For the text-containing cell, return its midpoint in [X, Y] coordinate format. 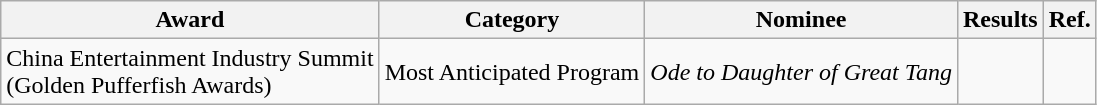
Ref. [1070, 20]
Most Anticipated Program [512, 72]
Award [190, 20]
China Entertainment Industry Summit (Golden Pufferfish Awards) [190, 72]
Results [1000, 20]
Category [512, 20]
Nominee [802, 20]
Ode to Daughter of Great Tang [802, 72]
